Scan for the cell matching the given text and deliver its (X, Y) coordinate at center. 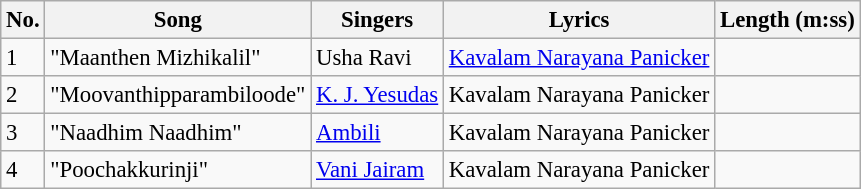
"Naadhim Naadhim" (178, 133)
Song (178, 20)
Usha Ravi (378, 58)
4 (23, 170)
Length (m:ss) (788, 20)
Vani Jairam (378, 170)
K. J. Yesudas (378, 95)
Singers (378, 20)
3 (23, 133)
Ambili (378, 133)
"Moovanthipparambiloode" (178, 95)
1 (23, 58)
"Poochakkurinji" (178, 170)
Lyrics (578, 20)
"Maanthen Mizhikalil" (178, 58)
2 (23, 95)
No. (23, 20)
